Scan for the cell matching the given text and deliver its (x, y) coordinate at center. 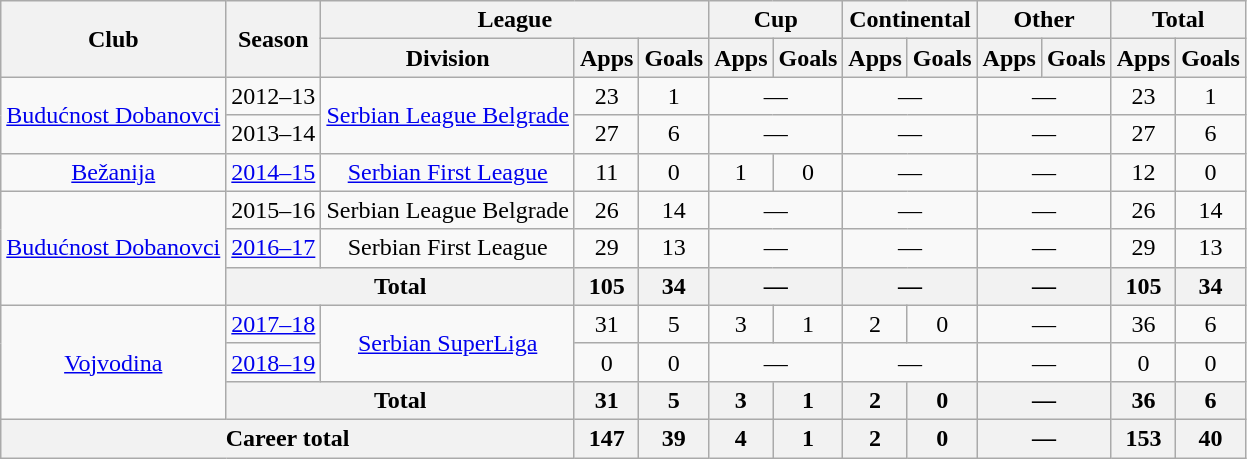
Other (1044, 20)
Club (114, 39)
12 (1143, 172)
2018–19 (274, 362)
Cup (776, 20)
39 (674, 438)
40 (1211, 438)
Division (448, 58)
2015–16 (274, 210)
Career total (288, 438)
2017–18 (274, 324)
Bežanija (114, 172)
2012–13 (274, 96)
153 (1143, 438)
4 (741, 438)
2014–15 (274, 172)
147 (606, 438)
2016–17 (274, 248)
Season (274, 39)
Continental (910, 20)
11 (606, 172)
Serbian SuperLiga (448, 343)
Vojvodina (114, 362)
League (515, 20)
2013–14 (274, 134)
